Determine the (X, Y) coordinate at the center of the cell enclosing the given text.  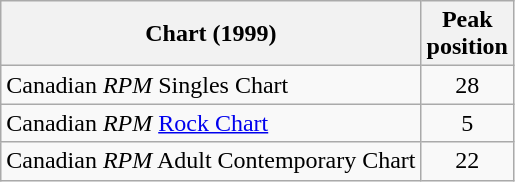
28 (467, 85)
22 (467, 161)
5 (467, 123)
Canadian RPM Rock Chart (211, 123)
Canadian RPM Singles Chart (211, 85)
Peakposition (467, 34)
Canadian RPM Adult Contemporary Chart (211, 161)
Chart (1999) (211, 34)
